Detect which cell encompasses the target text, then output its (X, Y) center coordinate. 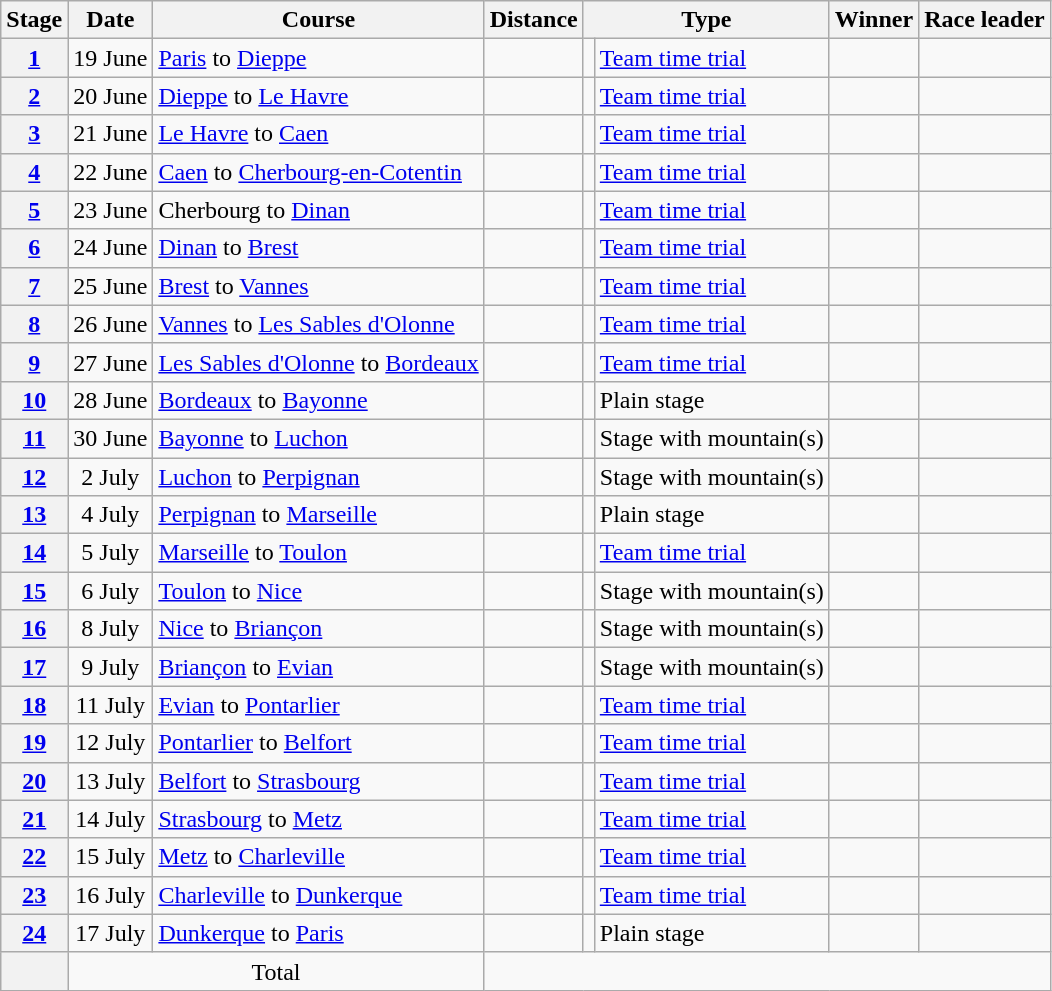
Total (276, 971)
Dinan to Brest (318, 248)
Marseille to Toulon (318, 553)
Stage (34, 20)
Evian to Pontarlier (318, 705)
11 (34, 438)
22 June (110, 172)
4 (34, 172)
13 (34, 515)
20 (34, 781)
Dieppe to Le Havre (318, 96)
12 (34, 477)
25 June (110, 286)
26 June (110, 324)
5 July (110, 553)
6 (34, 248)
28 June (110, 400)
Pontarlier to Belfort (318, 743)
24 (34, 933)
Winner (874, 20)
Distance (534, 20)
1 (34, 58)
11 July (110, 705)
Le Havre to Caen (318, 134)
9 July (110, 667)
19 June (110, 58)
2 (34, 96)
22 (34, 857)
21 (34, 819)
15 July (110, 857)
12 July (110, 743)
Vannes to Les Sables d'Olonne (318, 324)
13 July (110, 781)
23 (34, 895)
Bayonne to Luchon (318, 438)
9 (34, 362)
17 (34, 667)
Course (318, 20)
Type (706, 20)
27 June (110, 362)
19 (34, 743)
Metz to Charleville (318, 857)
Toulon to Nice (318, 591)
Cherbourg to Dinan (318, 210)
Caen to Cherbourg-en-Cotentin (318, 172)
7 (34, 286)
8 July (110, 629)
24 June (110, 248)
Strasbourg to Metz (318, 819)
Briançon to Evian (318, 667)
20 June (110, 96)
Charleville to Dunkerque (318, 895)
Luchon to Perpignan (318, 477)
14 (34, 553)
3 (34, 134)
4 July (110, 515)
18 (34, 705)
30 June (110, 438)
Nice to Briançon (318, 629)
16 (34, 629)
6 July (110, 591)
16 July (110, 895)
Race leader (985, 20)
23 June (110, 210)
14 July (110, 819)
10 (34, 400)
Paris to Dieppe (318, 58)
Date (110, 20)
21 June (110, 134)
8 (34, 324)
17 July (110, 933)
5 (34, 210)
15 (34, 591)
Bordeaux to Bayonne (318, 400)
Les Sables d'Olonne to Bordeaux (318, 362)
Dunkerque to Paris (318, 933)
Belfort to Strasbourg (318, 781)
Perpignan to Marseille (318, 515)
2 July (110, 477)
Brest to Vannes (318, 286)
